Determine the (x, y) coordinate at the center of the cell enclosing the given text.  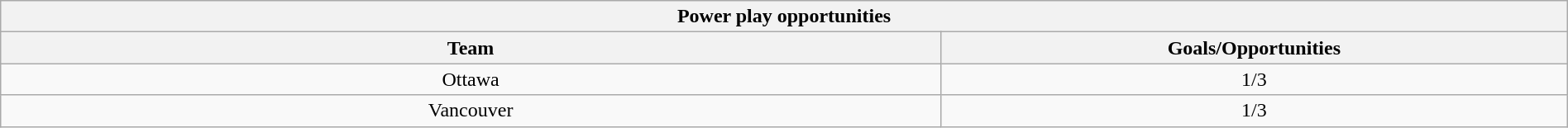
Power play opportunities (784, 17)
Ottawa (471, 79)
Goals/Opportunities (1254, 48)
Vancouver (471, 111)
Team (471, 48)
